Return [x, y] of the center of cell containing provided text 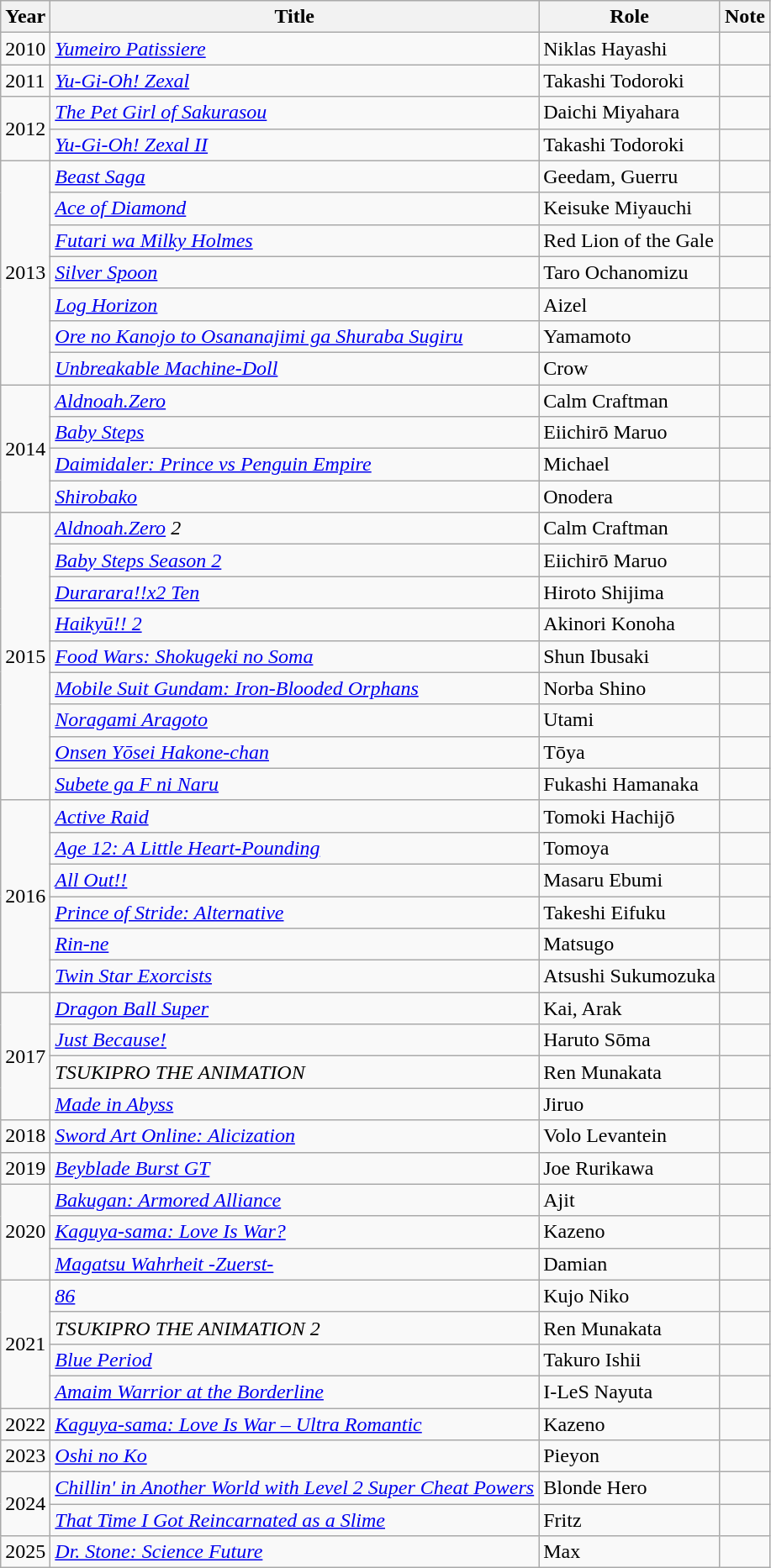
Blonde Hero [630, 1488]
2010 [25, 49]
Masaru Ebumi [630, 880]
Red Lion of the Gale [630, 240]
Shun Ibusaki [630, 656]
Blue Period [294, 1360]
2021 [25, 1344]
Pieyon [630, 1456]
Michael [630, 465]
Silver Spoon [294, 272]
That Time I Got Reincarnated as a Slime [294, 1520]
2012 [25, 129]
Kujo Niko [630, 1296]
Noragami Aragoto [294, 720]
Aldnoah.Zero [294, 401]
Active Raid [294, 816]
Yumeiro Patissiere [294, 49]
Chillin' in Another World with Level 2 Super Cheat Powers [294, 1488]
Dr. Stone: Science Future [294, 1552]
I-LeS Nayuta [630, 1392]
Ore no Kanojo to Osananajimi ga Shuraba Sugiru [294, 336]
The Pet Girl of Sakurasou [294, 113]
Kaguya-sama: Love Is War? [294, 1232]
2014 [25, 449]
Utami [630, 720]
Norba Shino [630, 688]
Damian [630, 1264]
Matsugo [630, 944]
Just Because! [294, 1040]
2025 [25, 1552]
Taro Ochanomizu [630, 272]
2019 [25, 1168]
Haikyū!! 2 [294, 624]
Volo Levantein [630, 1136]
Note [745, 17]
Yamamoto [630, 336]
Ace of Diamond [294, 208]
2016 [25, 896]
Jiruo [630, 1104]
Role [630, 17]
2015 [25, 657]
2020 [25, 1232]
Beyblade Burst GT [294, 1168]
Twin Star Exorcists [294, 976]
Haruto Sōma [630, 1040]
Fritz [630, 1520]
Fukashi Hamanaka [630, 784]
Mobile Suit Gundam: Iron-Blooded Orphans [294, 688]
86 [294, 1296]
All Out!! [294, 880]
Crow [630, 368]
Tomoki Hachijō [630, 816]
Subete ga F ni Naru [294, 784]
2022 [25, 1424]
2011 [25, 81]
Amaim Warrior at the Borderline [294, 1392]
Onsen Yōsei Hakone-chan [294, 752]
Food Wars: Shokugeki no Soma [294, 656]
Joe Rurikawa [630, 1168]
Prince of Stride: Alternative [294, 912]
Year [25, 17]
Age 12: A Little Heart-Pounding [294, 848]
Dragon Ball Super [294, 1008]
Keisuke Miyauchi [630, 208]
Beast Saga [294, 176]
Sword Art Online: Alicization [294, 1136]
Rin-ne [294, 944]
Akinori Konoha [630, 624]
TSUKIPRO THE ANIMATION [294, 1072]
Tōya [630, 752]
Bakugan: Armored Alliance [294, 1200]
Kai, Arak [630, 1008]
Durarara!!x2 Ten [294, 592]
Oshi no Ko [294, 1456]
Geedam, Guerru [630, 176]
Aldnoah.Zero 2 [294, 529]
Unbreakable Machine-Doll [294, 368]
Tomoya [630, 848]
Log Horizon [294, 304]
Daimidaler: Prince vs Penguin Empire [294, 465]
Made in Abyss [294, 1104]
2024 [25, 1504]
TSUKIPRO THE ANIMATION 2 [294, 1328]
Kaguya-sama: Love Is War – Ultra Romantic [294, 1424]
Shirobako [294, 497]
Hiroto Shijima [630, 592]
Title [294, 17]
Yu-Gi-Oh! Zexal [294, 81]
Baby Steps Season 2 [294, 560]
Takeshi Eifuku [630, 912]
Takuro Ishii [630, 1360]
2018 [25, 1136]
Futari wa Milky Holmes [294, 240]
2013 [25, 272]
Niklas Hayashi [630, 49]
Daichi Miyahara [630, 113]
Ajit [630, 1200]
Max [630, 1552]
Onodera [630, 497]
2017 [25, 1056]
Magatsu Wahrheit -Zuerst- [294, 1264]
Atsushi Sukumozuka [630, 976]
Yu-Gi-Oh! Zexal II [294, 145]
2023 [25, 1456]
Baby Steps [294, 433]
Aizel [630, 304]
